Scan for the cell matching the given text and deliver its (x, y) coordinate at center. 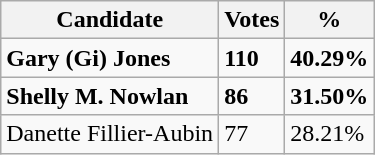
40.29% (330, 58)
Danette Fillier-Aubin (110, 134)
110 (252, 58)
Gary (Gi) Jones (110, 58)
% (330, 20)
Candidate (110, 20)
86 (252, 96)
Shelly M. Nowlan (110, 96)
31.50% (330, 96)
77 (252, 134)
28.21% (330, 134)
Votes (252, 20)
